Find where the given text appears and provide that cell's center as [X, Y] coordinate. 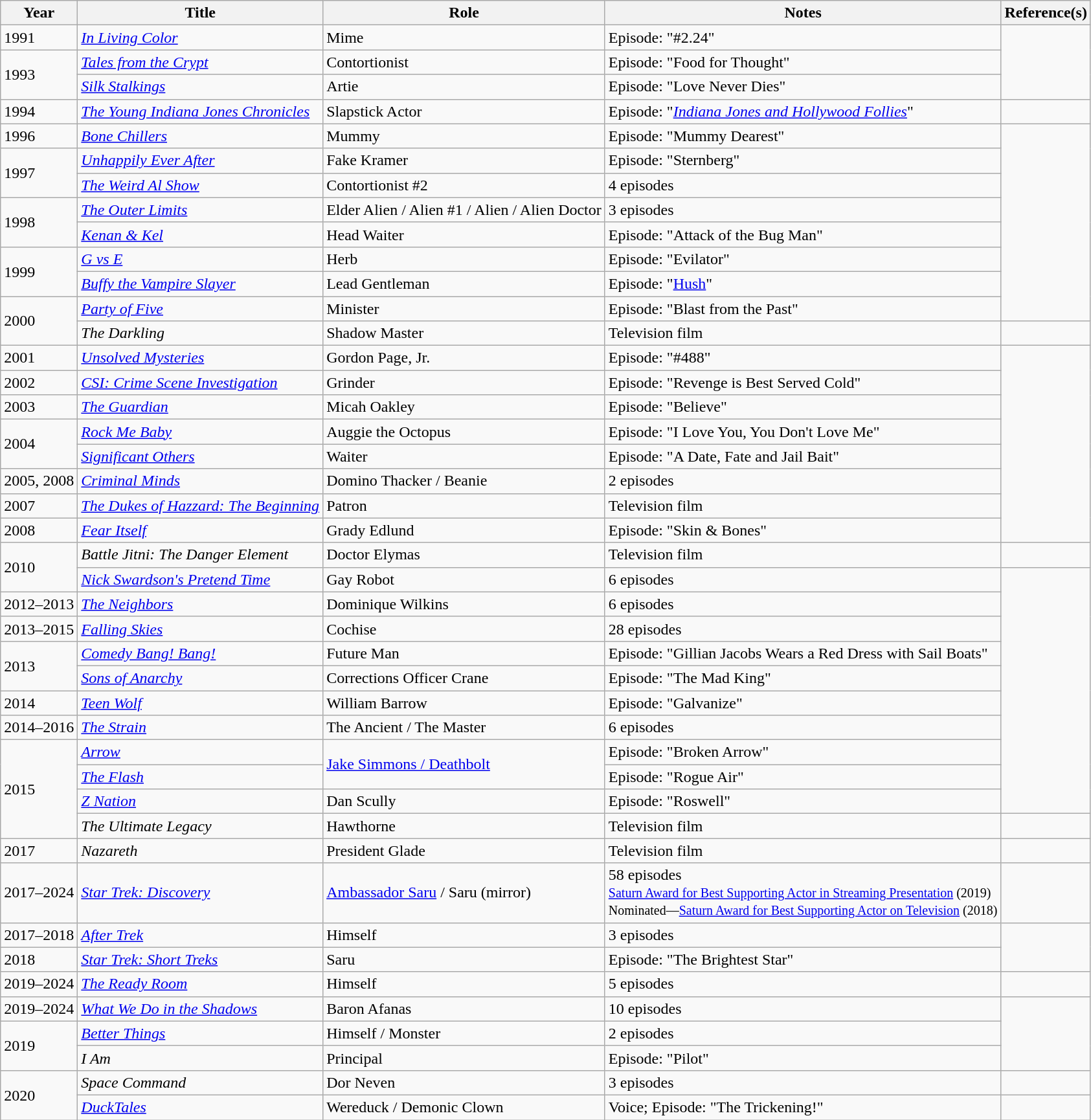
Contortionist [464, 62]
Episode: "Believe" [803, 407]
In Living Color [201, 38]
2003 [39, 407]
DuckTales [201, 1107]
Dominique Wilkins [464, 604]
Herb [464, 259]
Episode: "Pilot" [803, 1058]
Episode: "A Date, Fate and Jail Bait" [803, 456]
Battle Jitni: The Danger Element [201, 555]
G vs E [201, 259]
Fear Itself [201, 530]
Better Things [201, 1033]
Notes [803, 13]
Principal [464, 1058]
Contortionist #2 [464, 185]
Episode: "I Love You, You Don't Love Me" [803, 432]
Star Trek: Discovery [201, 893]
Episode: "Gillian Jacobs Wears a Red Dress with Sail Boats" [803, 653]
Buffy the Vampire Slayer [201, 284]
Shadow Master [464, 333]
1994 [39, 111]
Micah Oakley [464, 407]
Episode: "Roswell" [803, 801]
Grady Edlund [464, 530]
1998 [39, 222]
2018 [39, 959]
2002 [39, 383]
1996 [39, 136]
The Ancient / The Master [464, 728]
Nick Swardson's Pretend Time [201, 579]
Kenan & Kel [201, 234]
The Neighbors [201, 604]
Grinder [464, 383]
Ambassador Saru / Saru (mirror) [464, 893]
Doctor Elymas [464, 555]
2007 [39, 506]
Episode: "Blast from the Past" [803, 309]
Episode: "Hush" [803, 284]
1997 [39, 173]
Gay Robot [464, 579]
CSI: Crime Scene Investigation [201, 383]
Domino Thacker / Beanie [464, 481]
Lead Gentleman [464, 284]
The Flash [201, 777]
2014 [39, 702]
The Ultimate Legacy [201, 826]
Fake Kramer [464, 161]
Saru [464, 959]
President Glade [464, 851]
The Ready Room [201, 984]
Episode: "Evilator" [803, 259]
Episode: "Galvanize" [803, 702]
2017 [39, 851]
2013–2015 [39, 629]
2013 [39, 666]
Party of Five [201, 309]
Title [201, 13]
2017–2018 [39, 935]
Mummy [464, 136]
28 episodes [803, 629]
Dor Neven [464, 1082]
The Darkling [201, 333]
Minister [464, 309]
Episode: "Mummy Dearest" [803, 136]
The Strain [201, 728]
Cochise [464, 629]
Dan Scully [464, 801]
Bone Chillers [201, 136]
Role [464, 13]
Slapstick Actor [464, 111]
The Outer Limits [201, 210]
Unhappily Ever After [201, 161]
Episode: "Skin & Bones" [803, 530]
Arrow [201, 752]
The Weird Al Show [201, 185]
1993 [39, 74]
Episode: "Food for Thought" [803, 62]
William Barrow [464, 702]
2008 [39, 530]
Auggie the Octopus [464, 432]
2014–2016 [39, 728]
2004 [39, 444]
The Guardian [201, 407]
Patron [464, 506]
2012–2013 [39, 604]
Corrections Officer Crane [464, 678]
Silk Stalkings [201, 87]
Artie [464, 87]
2001 [39, 358]
Episode: "The Mad King" [803, 678]
Wereduck / Demonic Clown [464, 1107]
The Young Indiana Jones Chronicles [201, 111]
Rock Me Baby [201, 432]
Space Command [201, 1082]
4 episodes [803, 185]
Reference(s) [1046, 13]
1999 [39, 271]
Comedy Bang! Bang! [201, 653]
Criminal Minds [201, 481]
Significant Others [201, 456]
Mime [464, 38]
Year [39, 13]
2015 [39, 789]
Waiter [464, 456]
Teen Wolf [201, 702]
2005, 2008 [39, 481]
Unsolved Mysteries [201, 358]
Himself / Monster [464, 1033]
Tales from the Crypt [201, 62]
What We Do in the Shadows [201, 1009]
1991 [39, 38]
Baron Afanas [464, 1009]
10 episodes [803, 1009]
Episode: "Broken Arrow" [803, 752]
Episode: "Sternberg" [803, 161]
I Am [201, 1058]
Nazareth [201, 851]
Future Man [464, 653]
2010 [39, 567]
5 episodes [803, 984]
Jake Simmons / Deathbolt [464, 765]
Episode: "The Brightest Star" [803, 959]
Hawthorne [464, 826]
Gordon Page, Jr. [464, 358]
Head Waiter [464, 234]
Episode: "Indiana Jones and Hollywood Follies" [803, 111]
Episode: "Rogue Air" [803, 777]
Episode: "Love Never Dies" [803, 87]
Episode: "Revenge is Best Served Cold" [803, 383]
Episode: "Attack of the Bug Man" [803, 234]
2017–2024 [39, 893]
2000 [39, 321]
Elder Alien / Alien #1 / Alien / Alien Doctor [464, 210]
Z Nation [201, 801]
Voice; Episode: "The Trickening!" [803, 1107]
2020 [39, 1095]
Falling Skies [201, 629]
Star Trek: Short Treks [201, 959]
2019 [39, 1046]
After Trek [201, 935]
Sons of Anarchy [201, 678]
Episode: "#488" [803, 358]
Episode: "#2.24" [803, 38]
The Dukes of Hazzard: The Beginning [201, 506]
